Return [x, y] of the center of cell containing provided text 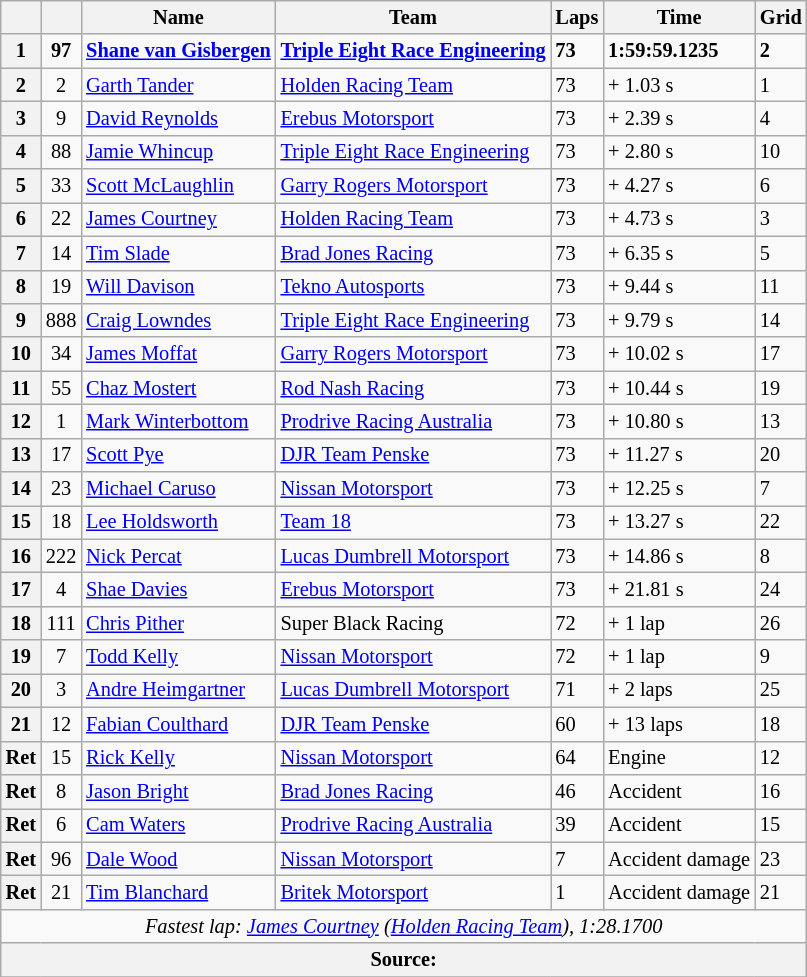
Super Black Racing [414, 623]
Tim Slade [178, 253]
39 [576, 825]
111 [61, 623]
97 [61, 51]
+ 14.86 s [679, 556]
David Reynolds [178, 118]
+ 21.81 s [679, 589]
Todd Kelly [178, 657]
+ 6.35 s [679, 253]
71 [576, 690]
Source: [404, 960]
+ 10.02 s [679, 354]
55 [61, 388]
Jamie Whincup [178, 152]
Craig Lowndes [178, 320]
Fabian Coulthard [178, 724]
Team 18 [414, 522]
Chris Pither [178, 623]
Chaz Mostert [178, 388]
Name [178, 17]
Tekno Autosports [414, 287]
+ 4.27 s [679, 186]
+ 13.27 s [679, 522]
Scott Pye [178, 455]
+ 11.27 s [679, 455]
46 [576, 791]
James Courtney [178, 219]
33 [61, 186]
+ 12.25 s [679, 489]
+ 2.80 s [679, 152]
+ 10.44 s [679, 388]
Tim Blanchard [178, 892]
+ 13 laps [679, 724]
88 [61, 152]
Mark Winterbottom [178, 421]
+ 9.44 s [679, 287]
24 [781, 589]
1:59:59.1235 [679, 51]
25 [781, 690]
Shae Davies [178, 589]
James Moffat [178, 354]
Rod Nash Racing [414, 388]
222 [61, 556]
+ 4.73 s [679, 219]
Dale Wood [178, 859]
Scott McLaughlin [178, 186]
+ 2 laps [679, 690]
888 [61, 320]
Nick Percat [178, 556]
+ 9.79 s [679, 320]
Shane van Gisbergen [178, 51]
26 [781, 623]
Rick Kelly [178, 758]
+ 10.80 s [679, 421]
Engine [679, 758]
Fastest lap: James Courtney (Holden Racing Team), 1:28.1700 [404, 926]
34 [61, 354]
Will Davison [178, 287]
Garth Tander [178, 85]
Andre Heimgartner [178, 690]
+ 1.03 s [679, 85]
Team [414, 17]
Jason Bright [178, 791]
+ 2.39 s [679, 118]
Grid [781, 17]
Britek Motorsport [414, 892]
96 [61, 859]
64 [576, 758]
Cam Waters [178, 825]
Laps [576, 17]
Michael Caruso [178, 489]
Lee Holdsworth [178, 522]
Time [679, 17]
60 [576, 724]
